From the cell containing the given text, extract its center point as [x, y] coordinate. 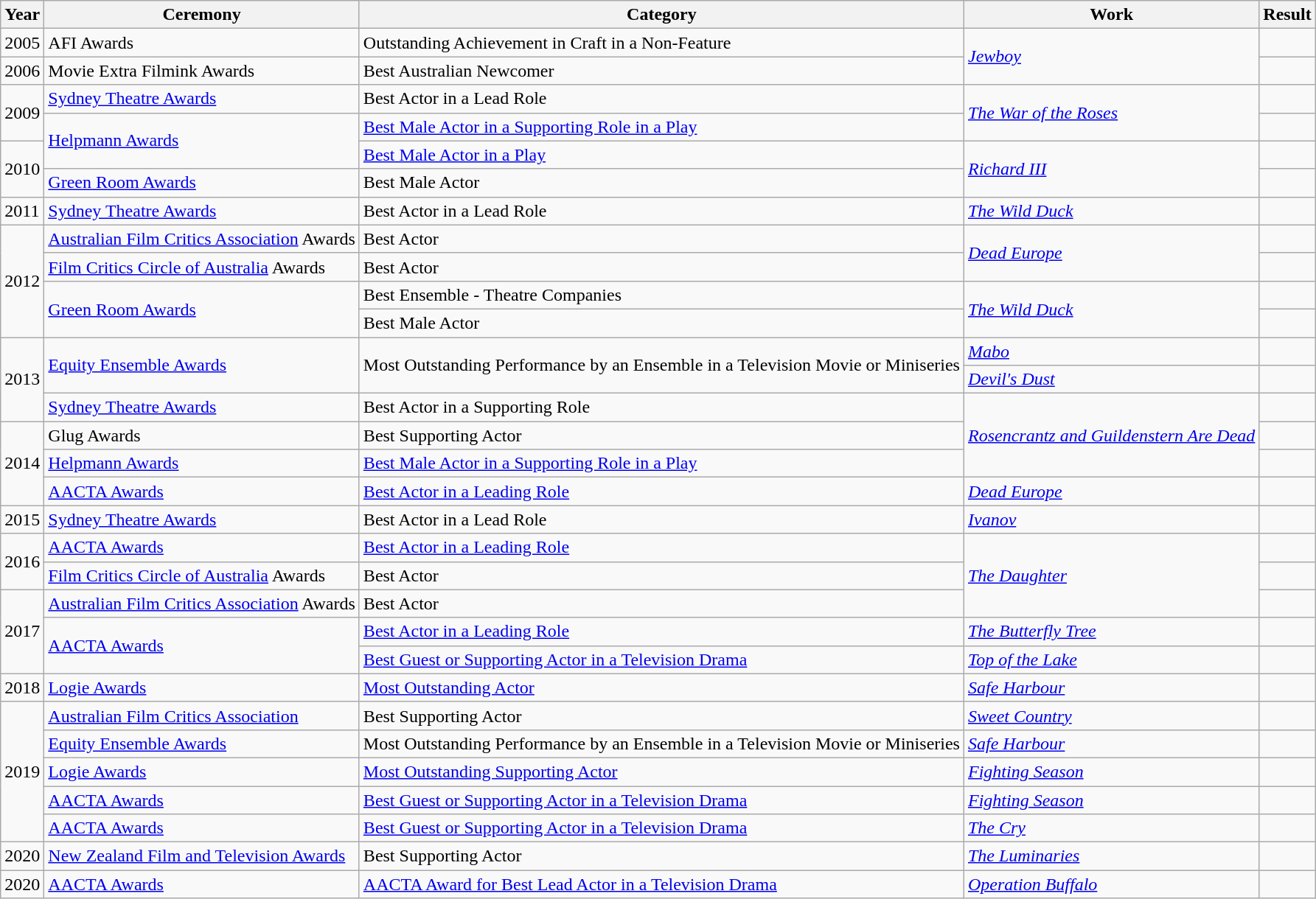
2015 [22, 520]
Ceremony [202, 15]
The Daughter [1111, 576]
Best Australian Newcomer [661, 71]
Richard III [1111, 169]
The Cry [1111, 828]
2006 [22, 71]
Movie Extra Filmink Awards [202, 71]
Top of the Lake [1111, 660]
2016 [22, 562]
2013 [22, 379]
Devil's Dust [1111, 379]
2018 [22, 688]
2014 [22, 464]
AFI Awards [202, 43]
Category [661, 15]
2010 [22, 169]
Most Outstanding Actor [661, 688]
2017 [22, 632]
Australian Film Critics Association [202, 716]
Operation Buffalo [1111, 884]
Best Ensemble - Theatre Companies [661, 295]
2009 [22, 113]
Glug Awards [202, 435]
Rosencrantz and Guildenstern Are Dead [1111, 435]
Most Outstanding Supporting Actor [661, 772]
AACTA Award for Best Lead Actor in a Television Drama [661, 884]
Jewboy [1111, 57]
The Luminaries [1111, 856]
Mabo [1111, 351]
New Zealand Film and Television Awards [202, 856]
2019 [22, 772]
Result [1287, 15]
The War of the Roses [1111, 113]
Year [22, 15]
Outstanding Achievement in Craft in a Non-Feature [661, 43]
2005 [22, 43]
Ivanov [1111, 520]
Sweet Country [1111, 716]
The Butterfly Tree [1111, 632]
Best Male Actor in a Play [661, 155]
2011 [22, 211]
Best Actor in a Supporting Role [661, 407]
Work [1111, 15]
2012 [22, 281]
